Locate the cell with the specified text and output its (X, Y) center coordinate. 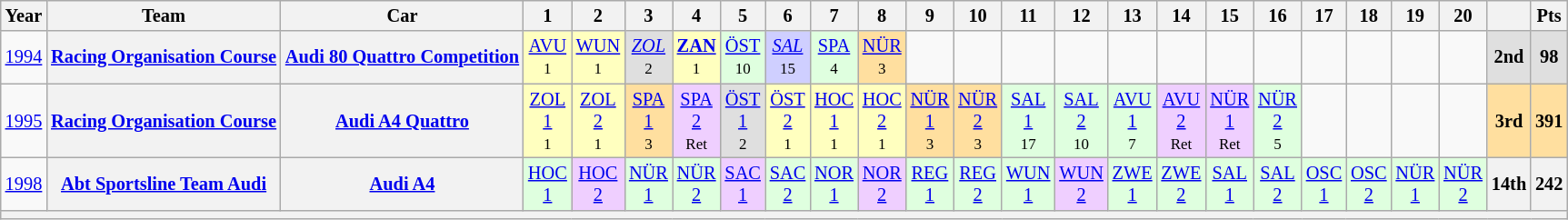
15 (1229, 15)
1 (547, 15)
20 (1463, 15)
AVU1 (547, 57)
9 (931, 15)
7 (834, 15)
NOR1 (834, 184)
17 (1323, 15)
1998 (24, 184)
NÜR1Ret (1229, 121)
Car (402, 15)
10 (978, 15)
OSC2 (1369, 184)
HOC1 (547, 184)
REG2 (978, 184)
SPA13 (649, 121)
SAL2 (1278, 184)
242 (1549, 184)
Audi 80 Quattro Competition (402, 57)
AVU2Ret (1182, 121)
98 (1549, 57)
391 (1549, 121)
SAL117 (1028, 121)
ZOL2 (649, 57)
12 (1081, 15)
OSC1 (1323, 184)
Audi A4 (402, 184)
SAL210 (1081, 121)
WUN2 (1081, 184)
ZAN1 (696, 57)
NÜR23 (978, 121)
6 (787, 15)
5 (742, 15)
ZWE1 (1133, 184)
14th (1509, 184)
NÜR25 (1278, 121)
AVU17 (1133, 121)
HOC2 (598, 184)
SPA4 (834, 57)
2 (598, 15)
ZOL21 (598, 121)
16 (1278, 15)
Abt Sportsline Team Audi (164, 184)
NÜR3 (882, 57)
REG1 (931, 184)
NOR2 (882, 184)
11 (1028, 15)
SAL1 (1229, 184)
SAC1 (742, 184)
1994 (24, 57)
NÜR13 (931, 121)
Pts (1549, 15)
18 (1369, 15)
Year (24, 15)
2nd (1509, 57)
1995 (24, 121)
ÖST12 (742, 121)
3 (649, 15)
HOC21 (882, 121)
HOC11 (834, 121)
14 (1182, 15)
Team (164, 15)
Audi A4 Quattro (402, 121)
8 (882, 15)
3rd (1509, 121)
ÖST21 (787, 121)
ZWE2 (1182, 184)
4 (696, 15)
SPA2Ret (696, 121)
ÖST10 (742, 57)
19 (1414, 15)
ZOL11 (547, 121)
SAC2 (787, 184)
SAL15 (787, 57)
13 (1133, 15)
